Search for the cell housing the specified text and yield its (x, y) center coordinate. 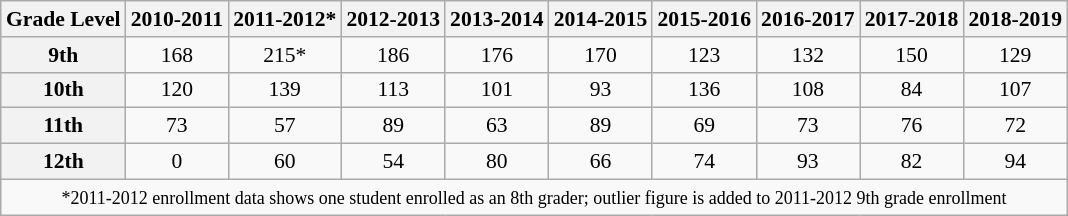
108 (808, 90)
80 (497, 161)
9th (64, 54)
2013-2014 (497, 19)
57 (284, 126)
12th (64, 161)
72 (1015, 126)
2014-2015 (601, 19)
0 (177, 161)
2010-2011 (177, 19)
2015-2016 (704, 19)
2012-2013 (393, 19)
2011-2012* (284, 19)
101 (497, 90)
150 (912, 54)
76 (912, 126)
2017-2018 (912, 19)
170 (601, 54)
132 (808, 54)
*2011-2012 enrollment data shows one student enrolled as an 8th grader; outlier figure is added to 2011-2012 9th grade enrollment (534, 197)
136 (704, 90)
Grade Level (64, 19)
94 (1015, 161)
123 (704, 54)
2016-2017 (808, 19)
11th (64, 126)
215* (284, 54)
176 (497, 54)
107 (1015, 90)
10th (64, 90)
168 (177, 54)
129 (1015, 54)
60 (284, 161)
120 (177, 90)
74 (704, 161)
2018-2019 (1015, 19)
113 (393, 90)
54 (393, 161)
186 (393, 54)
84 (912, 90)
66 (601, 161)
69 (704, 126)
139 (284, 90)
63 (497, 126)
82 (912, 161)
